Determine the (X, Y) coordinate at the center of the cell enclosing the given text.  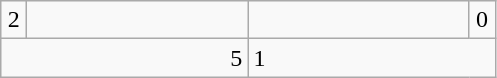
1 (372, 58)
2 (14, 20)
5 (124, 58)
0 (482, 20)
